From the cell containing the given text, extract its center point as [x, y] coordinate. 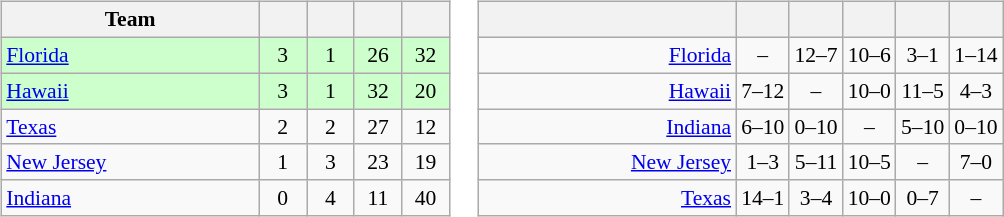
12–7 [816, 55]
10–6 [870, 55]
19 [426, 162]
7–12 [762, 91]
11–5 [922, 91]
5–10 [922, 127]
26 [378, 55]
40 [426, 198]
0 [283, 198]
Team [130, 20]
1–3 [762, 162]
3–1 [922, 55]
0–7 [922, 198]
5–11 [816, 162]
6–10 [762, 127]
12 [426, 127]
4 [330, 198]
3–4 [816, 198]
23 [378, 162]
27 [378, 127]
14–1 [762, 198]
1–14 [976, 55]
20 [426, 91]
10–5 [870, 162]
11 [378, 198]
4–3 [976, 91]
7–0 [976, 162]
